Identify which cell holds the provided text, then report its (X, Y) central coordinate. 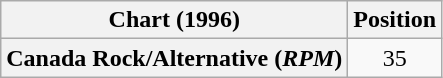
35 (395, 58)
Position (395, 20)
Chart (1996) (174, 20)
Canada Rock/Alternative (RPM) (174, 58)
